Return (X, Y) of the center of cell containing provided text 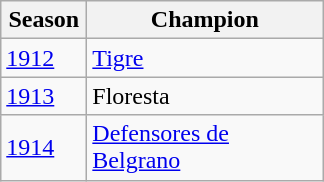
1914 (44, 148)
Tigre (205, 58)
Champion (205, 20)
1912 (44, 58)
Floresta (205, 96)
Defensores de Belgrano (205, 148)
1913 (44, 96)
Season (44, 20)
